Scan for the cell matching the given text and deliver its (x, y) coordinate at center. 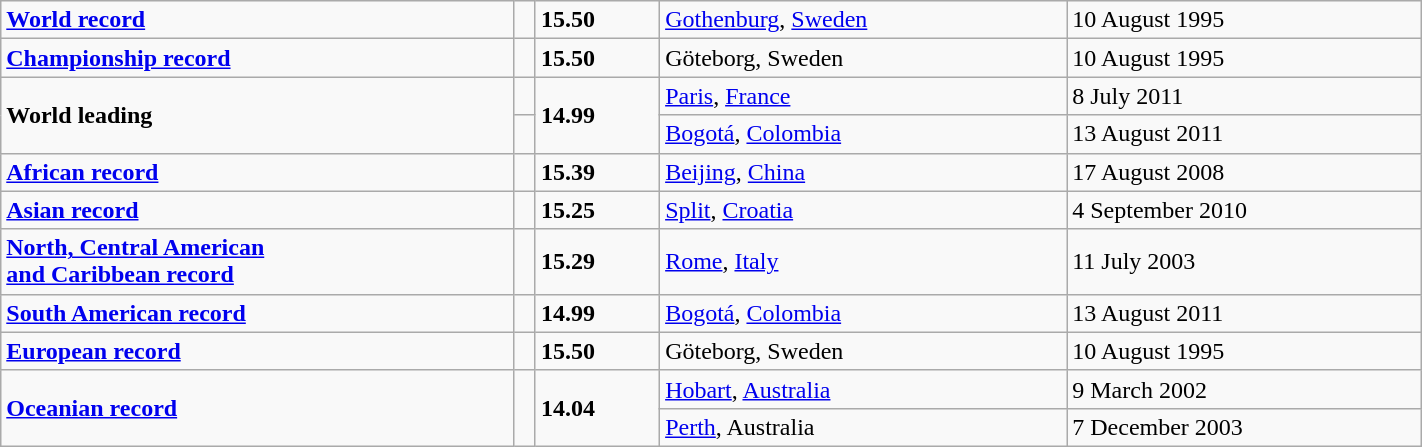
8 July 2011 (1244, 96)
European record (258, 351)
World leading (258, 115)
15.29 (597, 262)
7 December 2003 (1244, 427)
15.39 (597, 172)
World record (258, 20)
Championship record (258, 58)
Gothenburg, Sweden (864, 20)
Beijing, China (864, 172)
African record (258, 172)
Hobart, Australia (864, 389)
North, Central American and Caribbean record (258, 262)
11 July 2003 (1244, 262)
Oceanian record (258, 408)
14.04 (597, 408)
Paris, France (864, 96)
15.25 (597, 210)
South American record (258, 313)
9 March 2002 (1244, 389)
17 August 2008 (1244, 172)
Perth, Australia (864, 427)
Rome, Italy (864, 262)
Split, Croatia (864, 210)
4 September 2010 (1244, 210)
Asian record (258, 210)
